Extract the [X, Y] coordinate from the center of the cell holding the provided text.  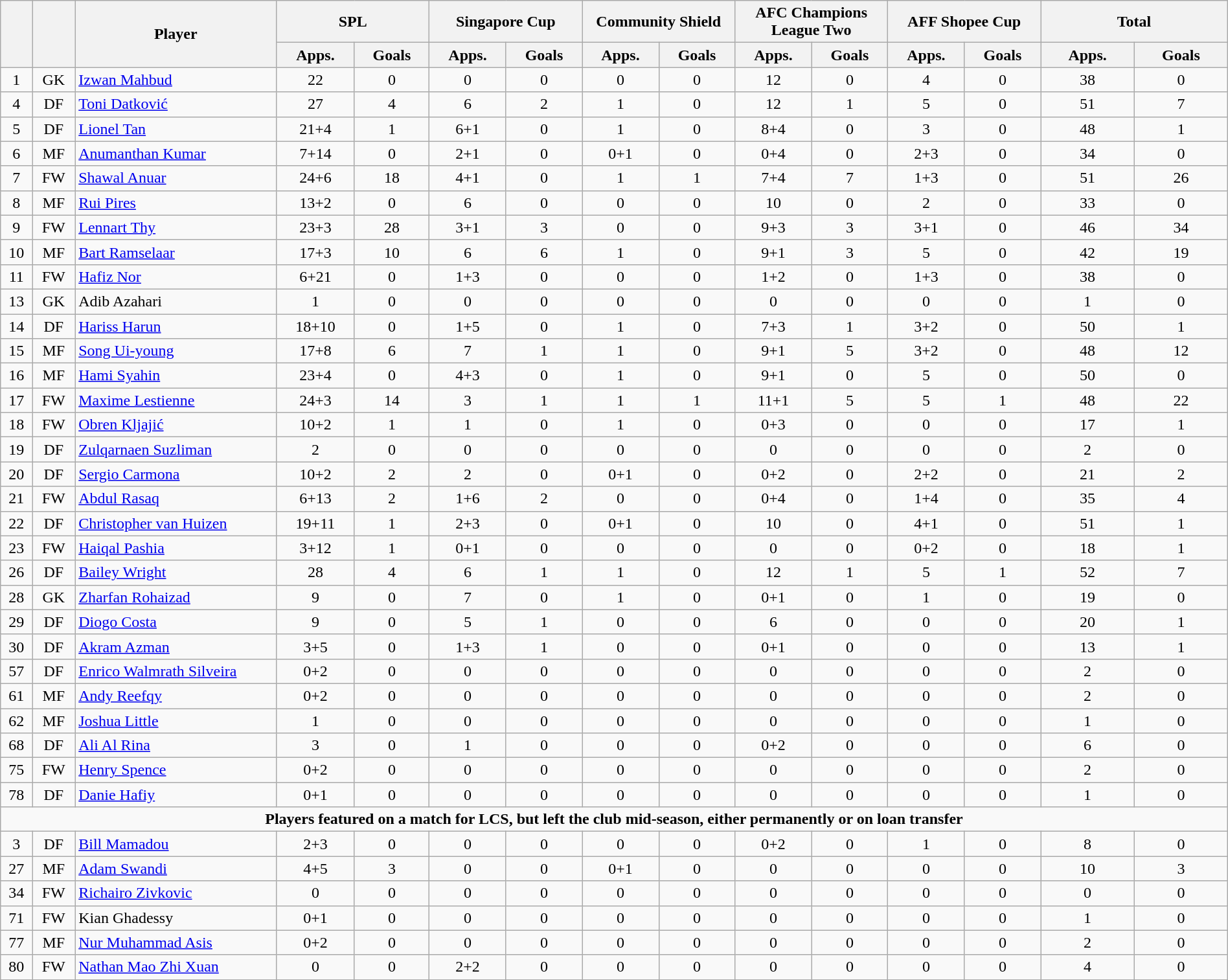
Christopher van Huizen [176, 523]
7+4 [773, 178]
Hariss Harun [176, 326]
Hafiz Nor [176, 277]
75 [17, 770]
Shawal Anuar [176, 178]
13+2 [315, 203]
SPL [353, 22]
42 [1088, 252]
24+6 [315, 178]
3+5 [315, 646]
61 [17, 696]
Danie Hafiy [176, 795]
23+3 [315, 227]
Andy Reefqy [176, 696]
23+4 [315, 376]
Bart Ramselaar [176, 252]
Total [1135, 22]
21+4 [315, 129]
7+14 [315, 154]
AFC Champions League Two [812, 22]
Obren Kljajić [176, 425]
2+1 [468, 154]
80 [17, 967]
57 [17, 671]
33 [1088, 203]
29 [17, 622]
Toni Datković [176, 104]
Akram Azman [176, 646]
16 [17, 376]
Community Shield [659, 22]
Izwan Mahbud [176, 80]
71 [17, 918]
Lionel Tan [176, 129]
Lennart Thy [176, 227]
Zulqarnaen Suzliman [176, 450]
Bill Mamadou [176, 844]
Rui Pires [176, 203]
Player [176, 34]
Joshua Little [176, 721]
Sergio Carmona [176, 474]
Nur Muhammad Asis [176, 942]
68 [17, 746]
78 [17, 795]
1+2 [773, 277]
1+6 [468, 499]
77 [17, 942]
Ali Al Rina [176, 746]
62 [17, 721]
19+11 [315, 523]
Kian Ghadessy [176, 918]
6+1 [468, 129]
Diogo Costa [176, 622]
4+5 [315, 869]
Hami Syahin [176, 376]
52 [1088, 573]
1+4 [926, 499]
30 [17, 646]
24+3 [315, 400]
Zharfan Rohaizad [176, 597]
46 [1088, 227]
6+13 [315, 499]
Nathan Mao Zhi Xuan [176, 967]
8+4 [773, 129]
15 [17, 351]
Song Ui-young [176, 351]
Singapore Cup [506, 22]
Richairo Zivkovic [176, 893]
Bailey Wright [176, 573]
6+21 [315, 277]
11+1 [773, 400]
Henry Spence [176, 770]
17+3 [315, 252]
3+12 [315, 548]
18+10 [315, 326]
4+3 [468, 376]
Players featured on a match for LCS, but left the club mid-season, either permanently or on loan transfer [614, 819]
Enrico Walmrath Silveira [176, 671]
17+8 [315, 351]
Adam Swandi [176, 869]
AFF Shopee Cup [964, 22]
7+3 [773, 326]
35 [1088, 499]
11 [17, 277]
23 [17, 548]
Abdul Rasaq [176, 499]
Haiqal Pashia [176, 548]
Anumanthan Kumar [176, 154]
1+5 [468, 326]
0+3 [773, 425]
9+3 [773, 227]
Adib Azahari [176, 301]
Maxime Lestienne [176, 400]
